Provide the (X, Y) coordinate of the cell's center where the given text is located.  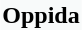
Oppida (41, 15)
